Identify which cell holds the provided text, then report its (X, Y) central coordinate. 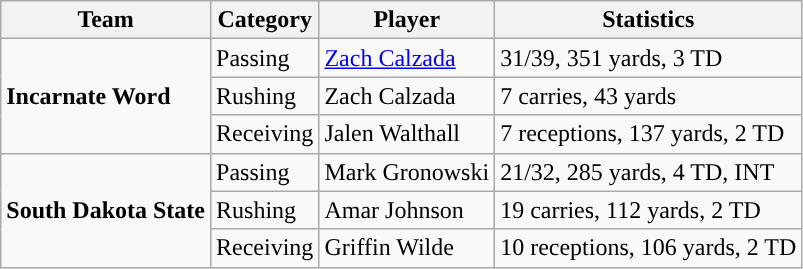
South Dakota State (106, 210)
21/32, 285 yards, 4 TD, INT (648, 172)
Griffin Wilde (407, 248)
Mark Gronowski (407, 172)
Player (407, 20)
Statistics (648, 20)
19 carries, 112 yards, 2 TD (648, 210)
Team (106, 20)
10 receptions, 106 yards, 2 TD (648, 248)
7 carries, 43 yards (648, 96)
Amar Johnson (407, 210)
7 receptions, 137 yards, 2 TD (648, 134)
Incarnate Word (106, 96)
31/39, 351 yards, 3 TD (648, 58)
Jalen Walthall (407, 134)
Category (265, 20)
